Locate the cell with the specified text and output its (x, y) center coordinate. 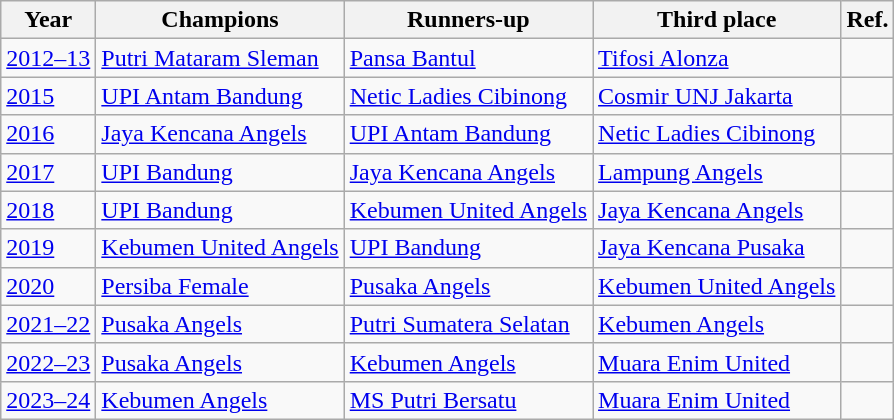
2015 (48, 96)
2018 (48, 210)
2020 (48, 286)
Putri Sumatera Selatan (468, 324)
Third place (717, 20)
Runners-up (468, 20)
Lampung Angels (717, 172)
Ref. (868, 20)
Persiba Female (220, 286)
Jaya Kencana Pusaka (717, 248)
Year (48, 20)
2017 (48, 172)
Pansa Bantul (468, 58)
2019 (48, 248)
2012–13 (48, 58)
2022–23 (48, 362)
Champions (220, 20)
2021–22 (48, 324)
2016 (48, 134)
MS Putri Bersatu (468, 400)
Putri Mataram Sleman (220, 58)
Cosmir UNJ Jakarta (717, 96)
2023–24 (48, 400)
Tifosi Alonza (717, 58)
